Scan for the cell matching the given text and deliver its (X, Y) coordinate at center. 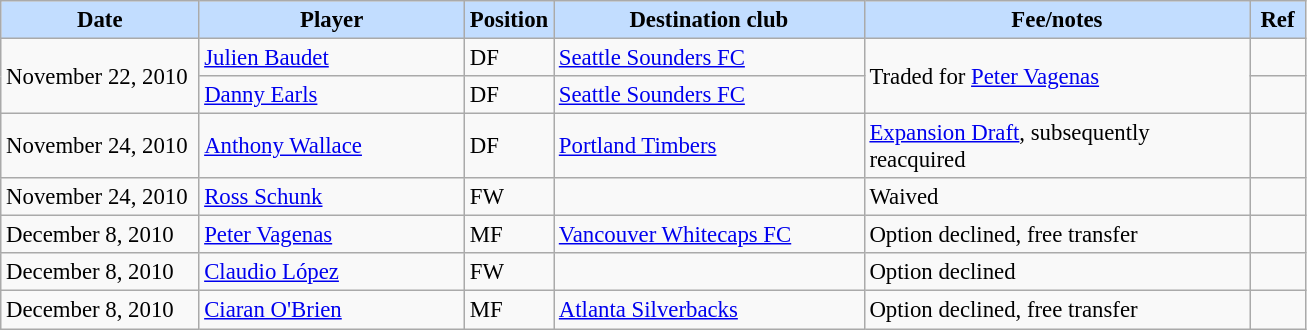
Portland Timbers (710, 146)
Fee/notes (1057, 20)
Position (508, 20)
Ciaran O'Brien (332, 310)
Anthony Wallace (332, 146)
Waived (1057, 197)
Claudio López (332, 273)
Vancouver Whitecaps FC (710, 235)
Option declined (1057, 273)
Julien Baudet (332, 58)
Ross Schunk (332, 197)
Peter Vagenas (332, 235)
Atlanta Silverbacks (710, 310)
Destination club (710, 20)
Danny Earls (332, 95)
Player (332, 20)
Traded for Peter Vagenas (1057, 76)
Date (100, 20)
Expansion Draft, subsequently reacquired (1057, 146)
November 22, 2010 (100, 76)
Ref (1278, 20)
